For the text-containing cell, return its midpoint in [x, y] coordinate format. 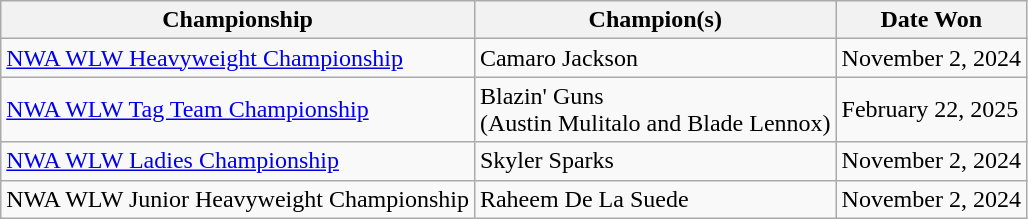
February 22, 2025 [931, 110]
Skyler Sparks [655, 161]
NWA WLW Heavyweight Championship [238, 58]
NWA WLW Tag Team Championship [238, 110]
Blazin' Guns(Austin Mulitalo and Blade Lennox) [655, 110]
Champion(s) [655, 20]
Date Won [931, 20]
Championship [238, 20]
Camaro Jackson [655, 58]
Raheem De La Suede [655, 199]
NWA WLW Ladies Championship [238, 161]
NWA WLW Junior Heavyweight Championship [238, 199]
